For the text-containing cell, return its midpoint in (X, Y) coordinate format. 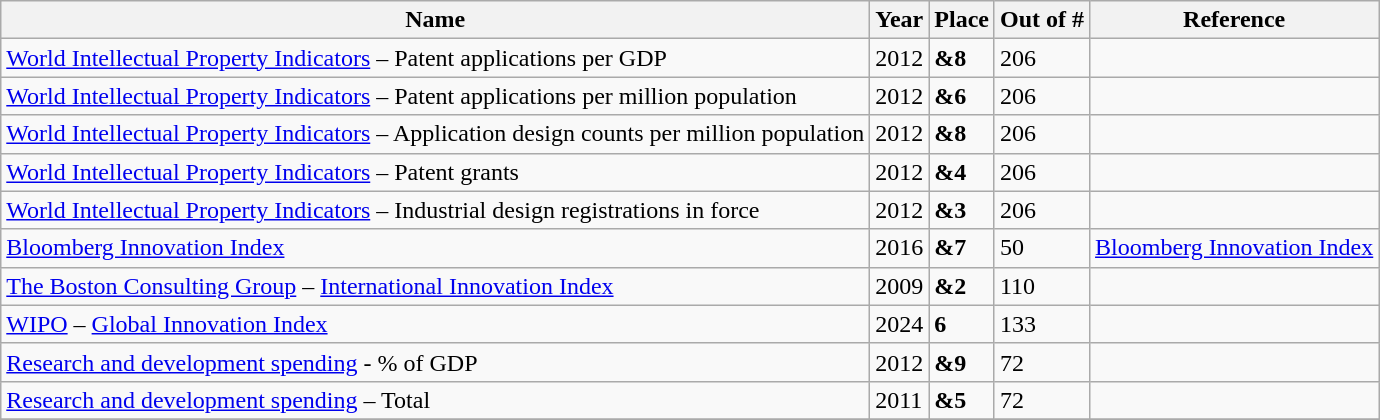
Research and development spending – Total (436, 400)
&5 (962, 400)
The Boston Consulting Group – International Innovation Index (436, 286)
Year (900, 20)
2009 (900, 286)
Name (436, 20)
WIPO – Global Innovation Index (436, 324)
Research and development spending - % of GDP (436, 362)
&7 (962, 248)
&6 (962, 96)
Place (962, 20)
2024 (900, 324)
Reference (1234, 20)
&9 (962, 362)
2016 (900, 248)
&4 (962, 172)
World Intellectual Property Indicators – Patent applications per GDP (436, 58)
6 (962, 324)
&3 (962, 210)
World Intellectual Property Indicators – Application design counts per million population (436, 134)
2011 (900, 400)
50 (1042, 248)
110 (1042, 286)
World Intellectual Property Indicators – Patent grants (436, 172)
&2 (962, 286)
133 (1042, 324)
World Intellectual Property Indicators – Industrial design registrations in force (436, 210)
World Intellectual Property Indicators – Patent applications per million population (436, 96)
Out of # (1042, 20)
